Return (x, y) of the center of cell containing provided text 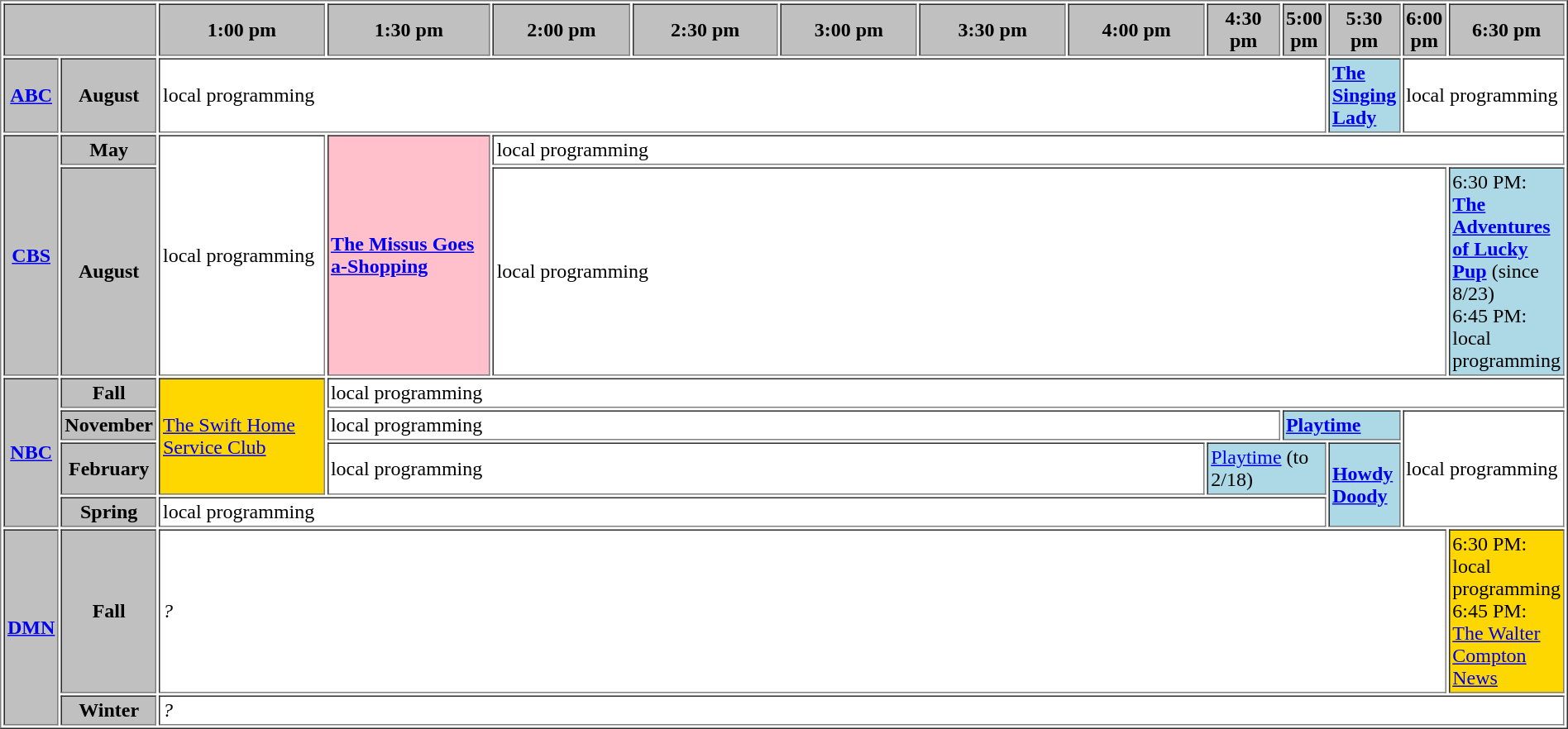
Playtime (1341, 425)
1:00 pm (241, 30)
Howdy Doody (1364, 485)
4:00 pm (1136, 30)
CBS (31, 256)
May (109, 150)
3:30 pm (992, 30)
February (109, 469)
ABC (31, 95)
Winter (109, 711)
6:30 PM: local programming6:45 PM: The Walter Compton News (1507, 611)
The Swift Home Service Club (241, 436)
2:30 pm (705, 30)
4:30 pm (1244, 30)
6:30 PM: The Adventures of Lucky Pup (since 8/23)6:45 PM: local programming (1507, 271)
The Singing Lady (1364, 95)
2:00 pm (561, 30)
NBC (31, 453)
Spring (109, 512)
November (109, 425)
DMN (31, 627)
1:30 pm (409, 30)
6:30 pm (1507, 30)
Playtime (to 2/18) (1267, 469)
5:30 pm (1364, 30)
3:00 pm (849, 30)
The Missus Goes a-Shopping (409, 256)
6:00 pm (1424, 30)
5:00 pm (1303, 30)
